Provide the (X, Y) coordinate of the cell's center where the given text is located.  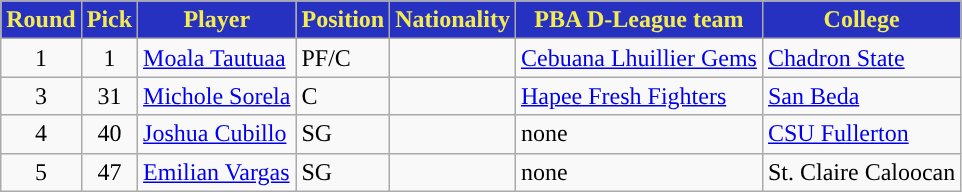
PF/C (343, 58)
Pick (109, 20)
Moala Tautuaa (217, 58)
Hapee Fresh Fighters (638, 96)
Player (217, 20)
PBA D-League team (638, 20)
Chadron State (861, 58)
Emilian Vargas (217, 172)
Round (41, 20)
4 (41, 134)
Cebuana Lhuillier Gems (638, 58)
San Beda (861, 96)
C (343, 96)
40 (109, 134)
College (861, 20)
3 (41, 96)
Joshua Cubillo (217, 134)
47 (109, 172)
Michole Sorela (217, 96)
5 (41, 172)
St. Claire Caloocan (861, 172)
31 (109, 96)
Position (343, 20)
Nationality (453, 20)
CSU Fullerton (861, 134)
